Detect which cell encompasses the target text, then output its (x, y) center coordinate. 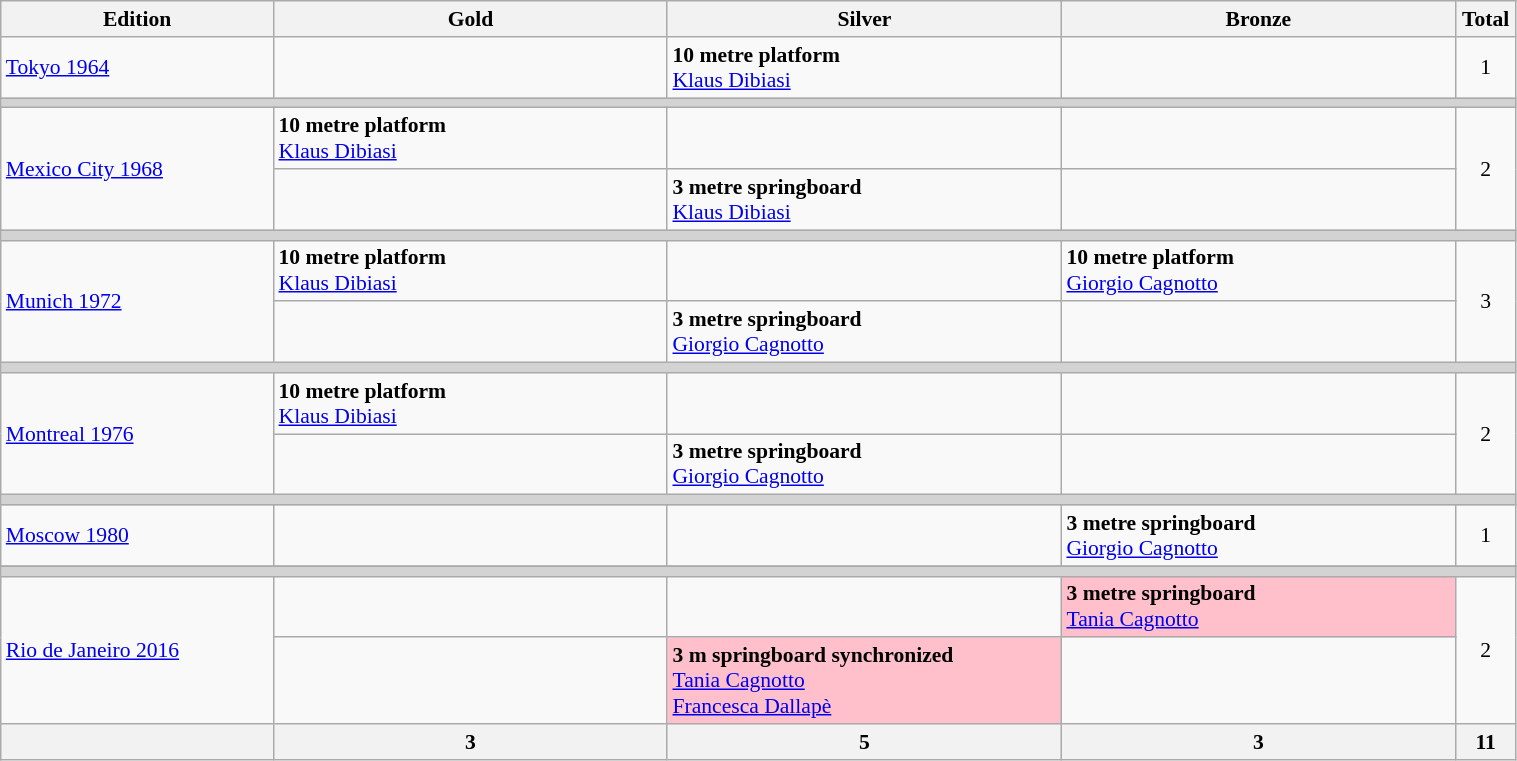
11 (1486, 742)
3 metre springboardKlaus Dibiasi (864, 200)
Edition (138, 19)
Moscow 1980 (138, 536)
Gold (470, 19)
Silver (864, 19)
Rio de Janeiro 2016 (138, 650)
Mexico City 1968 (138, 169)
10 metre platformGiorgio Cagnotto (1258, 270)
3 metre springboardTania Cagnotto (1258, 606)
Montreal 1976 (138, 434)
Munich 1972 (138, 301)
Total (1486, 19)
Bronze (1258, 19)
5 (864, 742)
Tokyo 1964 (138, 68)
3 m springboard synchronizedTania CagnottoFrancesca Dallapè (864, 682)
